Extract the [X, Y] coordinate from the center of the cell holding the provided text.  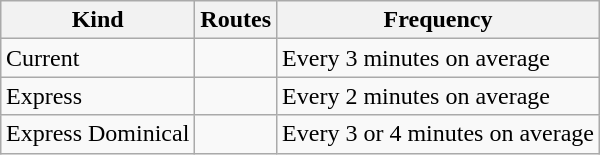
Express Dominical [97, 134]
Kind [97, 20]
Express [97, 96]
Frequency [438, 20]
Routes [236, 20]
Every 3 minutes on average [438, 58]
Every 3 or 4 minutes on average [438, 134]
Current [97, 58]
Every 2 minutes on average [438, 96]
